Return the [X, Y] coordinate for the center point of the cell that contains the specified text.  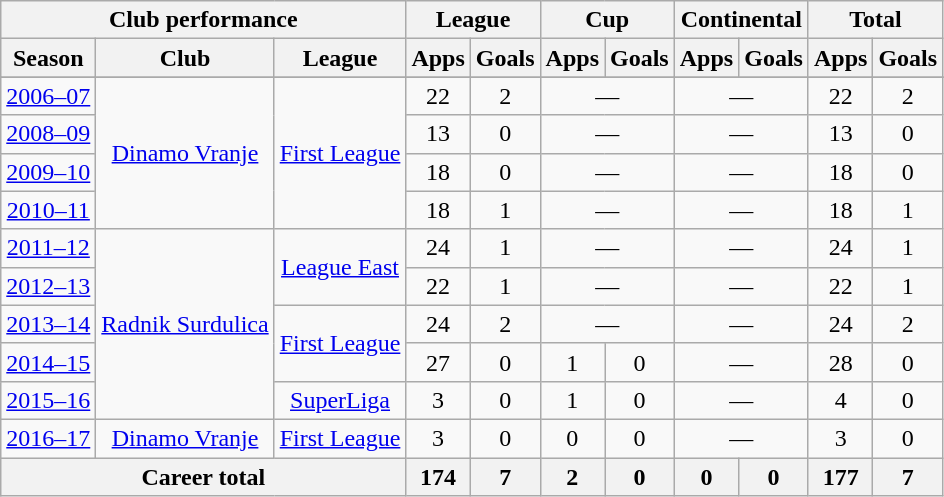
2013–14 [48, 324]
2016–17 [48, 438]
Club performance [204, 20]
Radnik Surdulica [185, 324]
2008–09 [48, 134]
28 [840, 362]
2012–13 [48, 286]
SuperLiga [340, 400]
Cup [607, 20]
Season [48, 58]
Continental [741, 20]
2014–15 [48, 362]
2006–07 [48, 96]
2010–11 [48, 210]
Total [875, 20]
2015–16 [48, 400]
177 [840, 477]
League East [340, 267]
Club [185, 58]
Career total [204, 477]
2009–10 [48, 172]
2011–12 [48, 248]
27 [438, 362]
4 [840, 400]
174 [438, 477]
